Capture the cell that displays the provided text and extract its (X, Y) central coordinate. 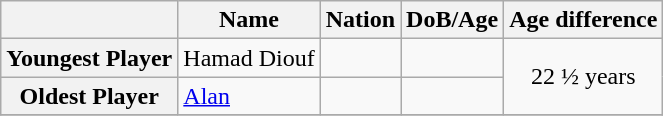
22 ½ years (584, 77)
Oldest Player (90, 96)
Hamad Diouf (249, 58)
Alan (249, 96)
Age difference (584, 20)
DoB/Age (452, 20)
Name (249, 20)
Youngest Player (90, 58)
Nation (360, 20)
